Provide the (x, y) coordinate of the cell's center where the given text is located.  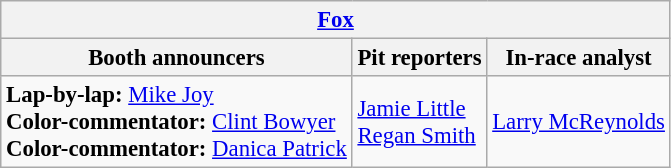
Fox (336, 20)
Larry McReynolds (578, 122)
In-race analyst (578, 58)
Lap-by-lap: Mike JoyColor-commentator: Clint BowyerColor-commentator: Danica Patrick (176, 122)
Pit reporters (420, 58)
Booth announcers (176, 58)
Jamie LittleRegan Smith (420, 122)
